Locate the cell with the specified text and output its [X, Y] center coordinate. 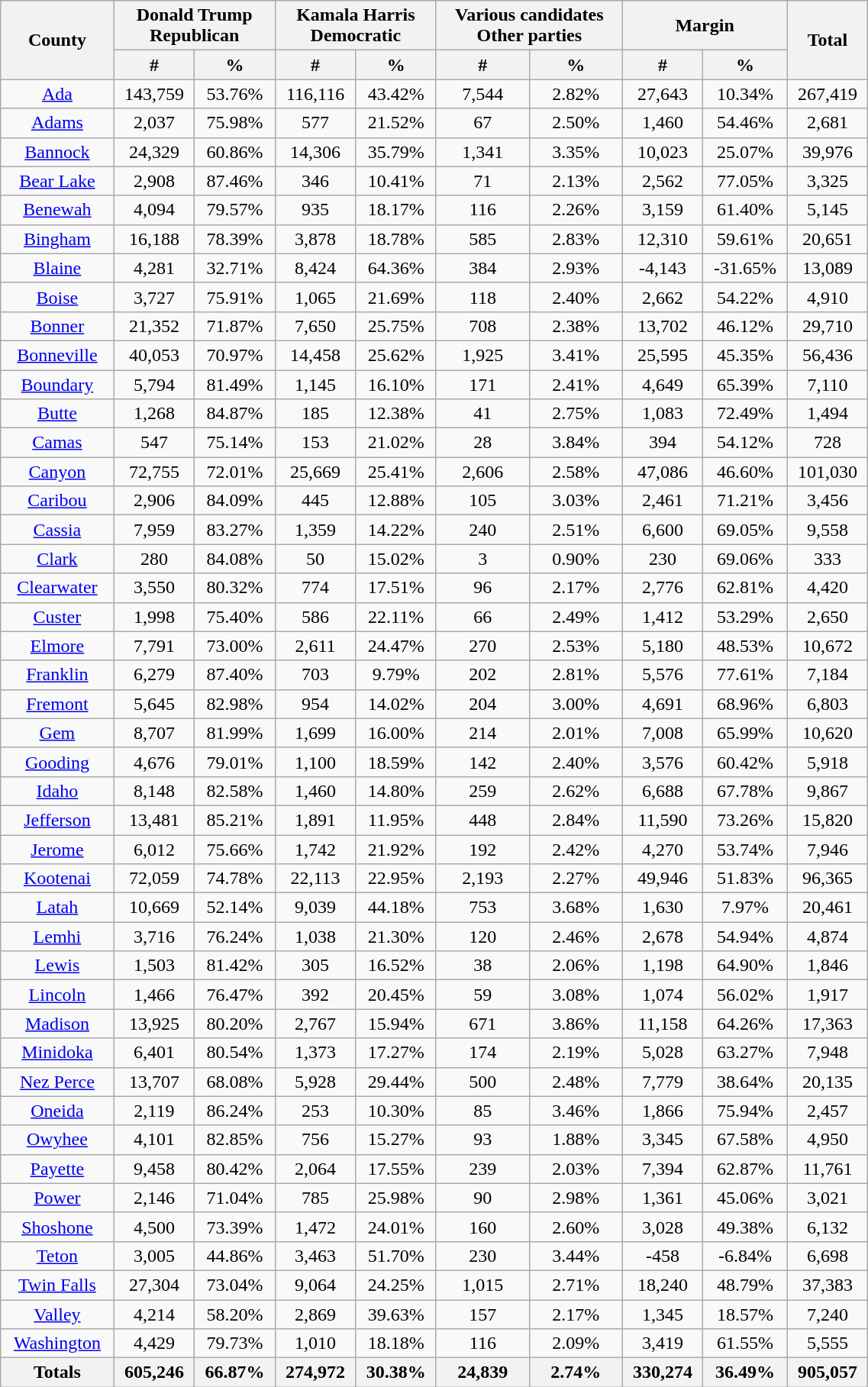
9,558 [828, 530]
51.83% [745, 879]
2.53% [576, 646]
81.49% [235, 384]
6,688 [663, 791]
1.88% [576, 1140]
59.61% [745, 239]
6,012 [154, 850]
6,401 [154, 1053]
Fremont [57, 704]
3,159 [663, 210]
-31.65% [745, 268]
87.40% [235, 675]
Total [828, 40]
1,065 [315, 297]
500 [482, 1082]
54.94% [745, 937]
60.42% [745, 762]
7,959 [154, 530]
12.88% [396, 501]
5,555 [828, 1343]
3,345 [663, 1140]
9,867 [828, 791]
39,976 [828, 152]
2.19% [576, 1053]
Adams [57, 123]
7,791 [154, 646]
185 [315, 414]
24.01% [396, 1227]
3.35% [576, 152]
174 [482, 1053]
8,707 [154, 733]
3,456 [828, 501]
2,611 [315, 646]
270 [482, 646]
Bonneville [57, 355]
3.68% [576, 908]
14,306 [315, 152]
935 [315, 210]
10.41% [396, 181]
58.20% [235, 1314]
80.32% [235, 588]
Blaine [57, 268]
73.39% [235, 1227]
40,053 [154, 355]
79.73% [235, 1343]
75.66% [235, 850]
21.69% [396, 297]
54.22% [745, 297]
214 [482, 733]
1,268 [154, 414]
2.60% [576, 1227]
85 [482, 1111]
3,727 [154, 297]
Lemhi [57, 937]
64.90% [745, 966]
Bannock [57, 152]
2.06% [576, 966]
12.38% [396, 414]
9.79% [396, 675]
753 [482, 908]
Boise [57, 297]
10,620 [828, 733]
4,910 [828, 297]
44.86% [235, 1256]
2.74% [576, 1372]
80.20% [235, 1024]
11,158 [663, 1024]
90 [482, 1198]
2.93% [576, 268]
15.02% [396, 559]
6,600 [663, 530]
Bingham [57, 239]
105 [482, 501]
2.27% [576, 879]
5,145 [828, 210]
2,037 [154, 123]
79.57% [235, 210]
259 [482, 791]
1,630 [663, 908]
24,839 [482, 1372]
17,363 [828, 1024]
67.78% [745, 791]
27,304 [154, 1285]
4,429 [154, 1343]
20,135 [828, 1082]
4,874 [828, 937]
64.36% [396, 268]
Jefferson [57, 820]
171 [482, 384]
239 [482, 1169]
2,457 [828, 1111]
Clark [57, 559]
96,365 [828, 879]
153 [315, 443]
25,669 [315, 472]
4,950 [828, 1140]
1,925 [482, 355]
Kamala HarrisDemocratic [356, 26]
Boundary [57, 384]
49.38% [745, 1227]
82.98% [235, 704]
756 [315, 1140]
53.76% [235, 94]
3,005 [154, 1256]
1,010 [315, 1343]
59 [482, 995]
17.55% [396, 1169]
3.44% [576, 1256]
Ada [57, 94]
25.75% [396, 326]
Lewis [57, 966]
96 [482, 588]
2.42% [576, 850]
51.70% [396, 1256]
2.46% [576, 937]
65.99% [745, 733]
2.51% [576, 530]
29.44% [396, 1082]
87.46% [235, 181]
52.14% [235, 908]
280 [154, 559]
75.91% [235, 297]
25.41% [396, 472]
56,436 [828, 355]
21.02% [396, 443]
708 [482, 326]
1,361 [663, 1198]
77.05% [745, 181]
6,132 [828, 1227]
2,650 [828, 617]
20.45% [396, 995]
Kootenai [57, 879]
93 [482, 1140]
8,424 [315, 268]
6,279 [154, 675]
3,021 [828, 1198]
157 [482, 1314]
41 [482, 414]
Canyon [57, 472]
4,500 [154, 1227]
2,461 [663, 501]
7,394 [663, 1169]
4,281 [154, 268]
Gem [57, 733]
1,341 [482, 152]
20,651 [828, 239]
785 [315, 1198]
30.38% [396, 1372]
-458 [663, 1256]
27,643 [663, 94]
7,110 [828, 384]
82.58% [235, 791]
48.53% [745, 646]
14,458 [315, 355]
85.21% [235, 820]
1,074 [663, 995]
12,310 [663, 239]
3.41% [576, 355]
25,595 [663, 355]
Shoshone [57, 1227]
448 [482, 820]
56.02% [745, 995]
Idaho [57, 791]
Twin Falls [57, 1285]
72,755 [154, 472]
84.09% [235, 501]
22,113 [315, 879]
10,672 [828, 646]
35.79% [396, 152]
346 [315, 181]
1,015 [482, 1285]
5,028 [663, 1053]
954 [315, 704]
11,761 [828, 1169]
2.83% [576, 239]
2.09% [576, 1343]
39.63% [396, 1314]
1,891 [315, 820]
333 [828, 559]
17.27% [396, 1053]
64.26% [745, 1024]
Gooding [57, 762]
46.60% [745, 472]
240 [482, 530]
6,803 [828, 704]
7,544 [482, 94]
120 [482, 937]
76.47% [235, 995]
Franklin [57, 675]
Custer [57, 617]
9,039 [315, 908]
Nez Perce [57, 1082]
4,676 [154, 762]
1,373 [315, 1053]
394 [663, 443]
86.24% [235, 1111]
Madison [57, 1024]
-4,143 [663, 268]
11,590 [663, 820]
4,270 [663, 850]
21,352 [154, 326]
586 [315, 617]
14.02% [396, 704]
Owyhee [57, 1140]
15,820 [828, 820]
4,214 [154, 1314]
13,925 [154, 1024]
Various candidatesOther parties [529, 26]
202 [482, 675]
71.87% [235, 326]
Caribou [57, 501]
2.84% [576, 820]
63.27% [745, 1053]
21.30% [396, 937]
2.41% [576, 384]
10,669 [154, 908]
3.84% [576, 443]
66 [482, 617]
3.46% [576, 1111]
71.04% [235, 1198]
Lincoln [57, 995]
21.52% [396, 123]
75.14% [235, 443]
Valley [57, 1314]
274,972 [315, 1372]
76.24% [235, 937]
County [57, 40]
45.06% [745, 1198]
83.27% [235, 530]
80.42% [235, 1169]
2.38% [576, 326]
7,184 [828, 675]
75.40% [235, 617]
118 [482, 297]
4,094 [154, 210]
2,146 [154, 1198]
10,023 [663, 152]
Latah [57, 908]
3.86% [576, 1024]
28 [482, 443]
703 [315, 675]
2.58% [576, 472]
3,419 [663, 1343]
3,463 [315, 1256]
18.78% [396, 239]
1,359 [315, 530]
70.97% [235, 355]
3 [482, 559]
29,710 [828, 326]
2.82% [576, 94]
49,946 [663, 879]
15.27% [396, 1140]
160 [482, 1227]
2,119 [154, 1111]
2,678 [663, 937]
2,064 [315, 1169]
1,145 [315, 384]
Clearwater [57, 588]
5,918 [828, 762]
Minidoka [57, 1053]
48.79% [745, 1285]
4,649 [663, 384]
79.01% [235, 762]
905,057 [828, 1372]
Butte [57, 414]
69.05% [745, 530]
5,576 [663, 675]
74.78% [235, 879]
143,759 [154, 94]
4,691 [663, 704]
547 [154, 443]
13,481 [154, 820]
61.40% [745, 210]
10.34% [745, 94]
Donald TrumpRepublican [194, 26]
44.18% [396, 908]
2,193 [482, 879]
2.13% [576, 181]
Cassia [57, 530]
18.18% [396, 1343]
728 [828, 443]
1,198 [663, 966]
45.35% [745, 355]
17.51% [396, 588]
2,562 [663, 181]
54.12% [745, 443]
2.49% [576, 617]
774 [315, 588]
61.55% [745, 1343]
Oneida [57, 1111]
2.75% [576, 414]
14.22% [396, 530]
18.57% [745, 1314]
46.12% [745, 326]
-6.84% [745, 1256]
7,779 [663, 1082]
13,707 [154, 1082]
16.00% [396, 733]
62.87% [745, 1169]
71.21% [745, 501]
2.98% [576, 1198]
84.08% [235, 559]
81.42% [235, 966]
5,928 [315, 1082]
1,866 [663, 1111]
1,917 [828, 995]
78.39% [235, 239]
1,472 [315, 1227]
Power [57, 1198]
75.98% [235, 123]
Teton [57, 1256]
69.06% [745, 559]
5,794 [154, 384]
50 [315, 559]
80.54% [235, 1053]
3,028 [663, 1227]
1,100 [315, 762]
1,466 [154, 995]
116,116 [315, 94]
1,345 [663, 1314]
32.71% [235, 268]
7,240 [828, 1314]
585 [482, 239]
72,059 [154, 879]
36.49% [745, 1372]
37,383 [828, 1285]
73.26% [745, 820]
73.04% [235, 1285]
1,494 [828, 414]
2.62% [576, 791]
10.30% [396, 1111]
73.00% [235, 646]
62.81% [745, 588]
16.52% [396, 966]
84.87% [235, 414]
20,461 [828, 908]
445 [315, 501]
605,246 [154, 1372]
71 [482, 181]
330,274 [663, 1372]
101,030 [828, 472]
2.48% [576, 1082]
Benewah [57, 210]
1,998 [154, 617]
1,503 [154, 966]
142 [482, 762]
392 [315, 995]
75.94% [745, 1111]
2,767 [315, 1024]
18.59% [396, 762]
22.11% [396, 617]
60.86% [235, 152]
24.47% [396, 646]
15.94% [396, 1024]
82.85% [235, 1140]
5,645 [154, 704]
18.17% [396, 210]
21.92% [396, 850]
Washington [57, 1343]
2,906 [154, 501]
2,908 [154, 181]
0.90% [576, 559]
3.00% [576, 704]
2,869 [315, 1314]
2.50% [576, 123]
Elmore [57, 646]
3.03% [576, 501]
2.71% [576, 1285]
5,180 [663, 646]
43.42% [396, 94]
305 [315, 966]
1,742 [315, 850]
1,412 [663, 617]
68.96% [745, 704]
192 [482, 850]
Bonner [57, 326]
13,089 [828, 268]
Camas [57, 443]
3,550 [154, 588]
1,699 [315, 733]
13,702 [663, 326]
72.01% [235, 472]
7,946 [828, 850]
38.64% [745, 1082]
2,681 [828, 123]
7.97% [745, 908]
67.58% [745, 1140]
204 [482, 704]
72.49% [745, 414]
7,008 [663, 733]
9,458 [154, 1169]
25.98% [396, 1198]
47,086 [663, 472]
4,420 [828, 588]
2,606 [482, 472]
2,662 [663, 297]
2.01% [576, 733]
6,698 [828, 1256]
2.03% [576, 1169]
1,083 [663, 414]
24,329 [154, 152]
577 [315, 123]
Bear Lake [57, 181]
38 [482, 966]
77.61% [745, 675]
67 [482, 123]
3.08% [576, 995]
3,325 [828, 181]
3,716 [154, 937]
25.07% [745, 152]
3,878 [315, 239]
3,576 [663, 762]
Payette [57, 1169]
7,948 [828, 1053]
53.74% [745, 850]
1,846 [828, 966]
Margin [705, 26]
22.95% [396, 879]
7,650 [315, 326]
81.99% [235, 733]
267,419 [828, 94]
384 [482, 268]
1,038 [315, 937]
18,240 [663, 1285]
671 [482, 1024]
2.26% [576, 210]
253 [315, 1111]
2,776 [663, 588]
Jerome [57, 850]
16,188 [154, 239]
8,148 [154, 791]
14.80% [396, 791]
66.87% [235, 1372]
16.10% [396, 384]
25.62% [396, 355]
68.08% [235, 1082]
54.46% [745, 123]
65.39% [745, 384]
2.81% [576, 675]
53.29% [745, 617]
11.95% [396, 820]
9,064 [315, 1285]
24.25% [396, 1285]
4,101 [154, 1140]
Totals [57, 1372]
